Extract the (x, y) coordinate from the center of the cell holding the provided text.  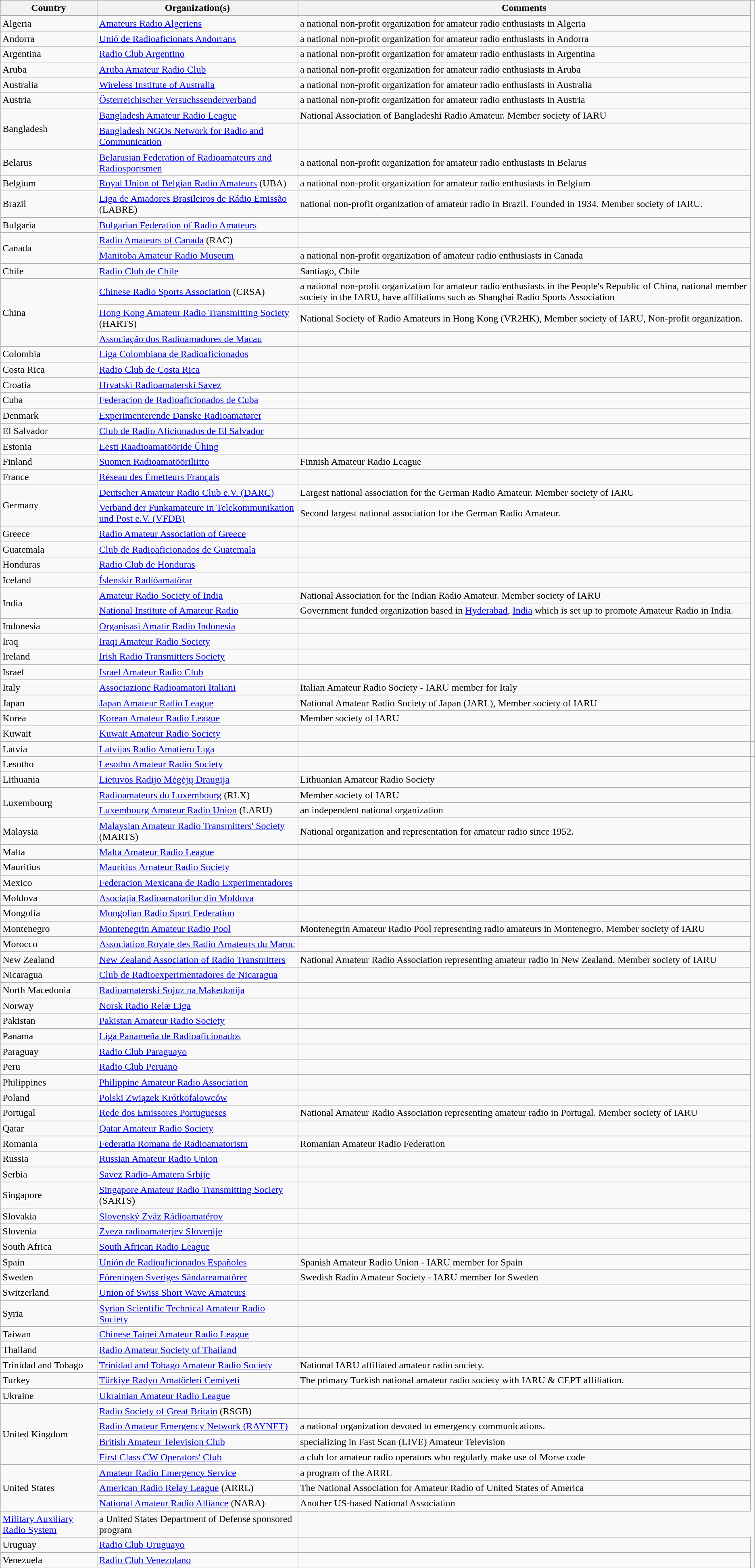
Radioamaterski Sojuz na Makedonija (197, 990)
Russia (49, 1159)
a national non-profit organization for amateur radio enthusiasts in Australia (524, 85)
Österreichischer Versuchssenderverband (197, 100)
Moldova (49, 898)
Turkey (49, 1380)
Deutscher Amateur Radio Club e.V. (DARC) (197, 493)
Denmark (49, 415)
Canada (49, 248)
Switzerland (49, 1293)
specializing in Fast Scan (LIVE) Amateur Television (524, 1442)
India (49, 603)
Second largest national association for the German Radio Amateur. (524, 513)
Mongolian Radio Sport Federation (197, 913)
Russian Amateur Radio Union (197, 1159)
Trinidad and Tobago (49, 1365)
Syrian Scientific Technical Amateur Radio Society (197, 1313)
Estonia (49, 446)
Morocco (49, 944)
Organisasi Amatir Radio Indonesia (197, 626)
Liga de Amadores Brasileiros de Rádio Emissão (LABRE) (197, 204)
Qatar (49, 1128)
Liga Panameña de Radioaficionados (197, 1036)
Syria (49, 1313)
Unió de Radioaficionats Andorrans (197, 39)
Military Auxiliary Radio System (49, 1524)
Another US-based National Association (524, 1503)
Italy (49, 687)
Associação dos Radioamadores de Macau (197, 339)
Greece (49, 534)
Spanish Amateur Radio Union - IARU member for Spain (524, 1262)
Belarusian Federation of Radioamateurs and Radiosportsmen (197, 162)
Slovakia (49, 1216)
Comments (524, 8)
Manitoba Amateur Radio Museum (197, 256)
Liga Colombiana de Radioaficionados (197, 354)
Club de Radioaficionados de Guatemala (197, 549)
Nicaragua (49, 975)
Montenegrin Amateur Radio Pool representing radio amateurs in Montenegro. Member society of IARU (524, 929)
a national non-profit organization for amateur radio enthusiasts in Andorra (524, 39)
Association Royale des Radio Amateurs du Maroc (197, 944)
Radio Club de Costa Rica (197, 370)
British Amateur Television Club (197, 1442)
a national non-profit organization for amateur radio enthusiasts in Argentina (524, 54)
France (49, 477)
National Amateur Radio Alliance (NARA) (197, 1503)
United Kingdom (49, 1434)
Amateur Radio Society of India (197, 595)
Kuwait (49, 733)
Réseau des Émetteurs Français (197, 477)
Iraqi Amateur Radio Society (197, 641)
a national non-profit organization for amateur radio enthusiasts in Algeria (524, 23)
Taiwan (49, 1334)
Federacion Mexicana de Radio Experimentadores (197, 883)
Paraguay (49, 1052)
South Africa (49, 1246)
Radio Club Uruguayo (197, 1545)
Uruguay (49, 1545)
Romania (49, 1144)
Lithuanian Amateur Radio Society (524, 780)
Kuwait Amateur Radio Society (197, 733)
Associazione Radioamatori Italiani (197, 687)
Slovenia (49, 1231)
Santiago, Chile (524, 271)
Austria (49, 100)
Bangladesh Amateur Radio League (197, 115)
National IARU affiliated amateur radio society. (524, 1365)
Amateurs Radio Algeriens (197, 23)
First Class CW Operators' Club (197, 1457)
National Amateur Radio Society of Japan (JARL), Member society of IARU (524, 703)
Mauritius Amateur Radio Society (197, 867)
Federatia Romana de Radioamatorism (197, 1144)
Costa Rica (49, 370)
Radio Club Argentino (197, 54)
Malta (49, 852)
Union of Swiss Short Wave Amateurs (197, 1293)
Guatemala (49, 549)
a national non-profit organization for amateur radio enthusiasts in Austria (524, 100)
Swedish Radio Amateur Society - IARU member for Sweden (524, 1278)
Suomen Radioamatööriliitto (197, 461)
Latvia (49, 749)
Club de Radioexperimentadores de Nicaragua (197, 975)
Lithuania (49, 780)
Spain (49, 1262)
Singapore Amateur Radio Transmitting Society (SARTS) (197, 1195)
Amateur Radio Emergency Service (197, 1472)
Argentina (49, 54)
Japan (49, 703)
Royal Union of Belgian Radio Amateurs (UBA) (197, 183)
Korea (49, 718)
Italian Amateur Radio Society - IARU member for Italy (524, 687)
Luxembourg (49, 803)
Radio Society of Great Britain (RSGB) (197, 1411)
Federacion de Radioaficionados de Cuba (197, 400)
Pakistan Amateur Radio Society (197, 1021)
Pakistan (49, 1021)
American Radio Relay League (ARRL) (197, 1488)
a club for amateur radio operators who regularly make use of Morse code (524, 1457)
Radio Club Paraguayo (197, 1052)
Trinidad and Tobago Amateur Radio Society (197, 1365)
Finland (49, 461)
national non-profit organization of amateur radio in Brazil. Founded in 1934. Member society of IARU. (524, 204)
Ukrainian Amateur Radio League (197, 1396)
an independent national organization (524, 810)
Iraq (49, 641)
Qatar Amateur Radio Society (197, 1128)
Israel (49, 672)
China (49, 313)
Finnish Amateur Radio League (524, 461)
Chinese Taipei Amateur Radio League (197, 1334)
Asociația Radioamatorilor din Moldova (197, 898)
a national non-profit organization for amateur radio enthusiasts in Belarus (524, 162)
Lesotho Amateur Radio Society (197, 764)
Colombia (49, 354)
Türkiye Radyo Amatörleri Cemiyeti (197, 1380)
Organization(s) (197, 8)
National Amateur Radio Association representing amateur radio in Portugal. Member society of IARU (524, 1113)
Andorra (49, 39)
Radio Club de Honduras (197, 565)
Iceland (49, 580)
a United States Department of Defense sponsored program (197, 1524)
Montenegrin Amateur Radio Pool (197, 929)
Indonesia (49, 626)
Föreningen Sveriges Sändareamatörer (197, 1278)
Experimenterende Danske Radioamatører (197, 415)
Israel Amateur Radio Club (197, 672)
Sweden (49, 1278)
Mexico (49, 883)
Government funded organization based in Hyderabad, India which is set up to promote Amateur Radio in India. (524, 611)
Country (49, 8)
National organization and representation for amateur radio since 1952. (524, 831)
Savez Radio-Amatera Srbije (197, 1174)
Bulgaria (49, 225)
a national non-profit organization for amateur radio enthusiasts in Aruba (524, 69)
Chinese Radio Sports Association (CRSA) (197, 292)
Belarus (49, 162)
Aruba Amateur Radio Club (197, 69)
North Macedonia (49, 990)
South African Radio League (197, 1246)
The primary Turkish national amateur radio society with IARU & CEPT affiliation. (524, 1380)
Japan Amateur Radio League (197, 703)
Singapore (49, 1195)
Brazil (49, 204)
Germany (49, 506)
Venezuela (49, 1560)
Chile (49, 271)
United States (49, 1488)
Bangladesh (49, 128)
Club de Radio Aficionados de El Salvador (197, 431)
Poland (49, 1098)
Romanian Amateur Radio Federation (524, 1144)
Luxembourg Amateur Radio Union (LARU) (197, 810)
Philippine Amateur Radio Association (197, 1082)
Norway (49, 1006)
a national organization devoted to emergency communications. (524, 1426)
Irish Radio Transmitters Society (197, 657)
Radio Amateurs of Canada (RAC) (197, 240)
Peru (49, 1067)
Latvijas Radio Amatieru Līga (197, 749)
Radio Amateur Society of Thailand (197, 1350)
Thailand (49, 1350)
Korean Amateur Radio League (197, 718)
Hrvatski Radioamaterski Savez (197, 385)
Malaysia (49, 831)
National Association for the Indian Radio Amateur. Member society of IARU (524, 595)
Ukraine (49, 1396)
Montenegro (49, 929)
Radio Club Venezolano (197, 1560)
Wireless Institute of Australia (197, 85)
Algeria (49, 23)
Lietuvos Radijo Mėgėjų Draugija (197, 780)
Bangladesh NGOs Network for Radio and Communication (197, 136)
Lesotho (49, 764)
Cuba (49, 400)
National Institute of Amateur Radio (197, 611)
a national non-profit organization for amateur radio enthusiasts in Belgium (524, 183)
Bulgarian Federation of Radio Amateurs (197, 225)
New Zealand (49, 959)
a national non-profit organization of amateur radio enthusiasts in Canada (524, 256)
Radio Amateur Association of Greece (197, 534)
Serbia (49, 1174)
Polski Związek Krótkofalowców (197, 1098)
Croatia (49, 385)
Australia (49, 85)
Largest national association for the German Radio Amateur. Member society of IARU (524, 493)
Ireland (49, 657)
Mauritius (49, 867)
New Zealand Association of Radio Transmitters (197, 959)
Philippines (49, 1082)
National Association of Bangladeshi Radio Amateur. Member society of IARU (524, 115)
Íslenskir Radíóamatörar (197, 580)
Unión de Radioaficionados Españoles (197, 1262)
Malta Amateur Radio League (197, 852)
Eesti Raadioamatööride Ühing (197, 446)
Verband der Funkamateure in Telekommunikation und Post e.V. (VFDB) (197, 513)
National Society of Radio Amateurs in Hong Kong (VR2HK), Member society of IARU, Non-profit organization. (524, 318)
Mongolia (49, 913)
Malaysian Amateur Radio Transmitters' Society (MARTS) (197, 831)
Zveza radioamaterjev Slovenije (197, 1231)
National Amateur Radio Association representing amateur radio in New Zealand. Member society of IARU (524, 959)
Belgium (49, 183)
Radio Club Peruano (197, 1067)
Radio Club de Chile (197, 271)
a program of the ARRL (524, 1472)
El Salvador (49, 431)
Hong Kong Amateur Radio Transmitting Society (HARTS) (197, 318)
Portugal (49, 1113)
Panama (49, 1036)
Radioamateurs du Luxembourg (RLX) (197, 795)
Honduras (49, 565)
Norsk Radio Relæ Liga (197, 1006)
Rede dos Emissores Portugueses (197, 1113)
Radio Amateur Emergency Network (RAYNET) (197, 1426)
Slovenský Zväz Rádioamatérov (197, 1216)
The National Association for Amateur Radio of United States of America (524, 1488)
Aruba (49, 69)
